Search for the cell housing the specified text and yield its (X, Y) center coordinate. 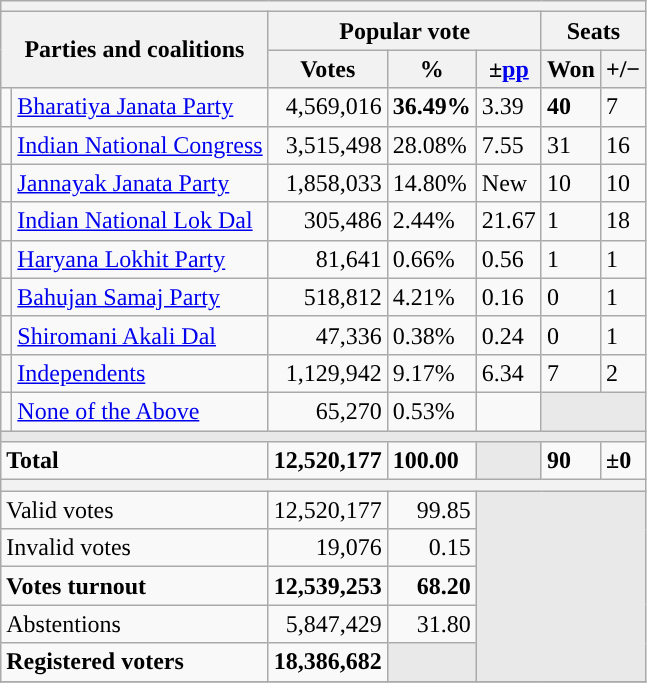
Seats (593, 31)
31.80 (432, 624)
99.85 (432, 510)
Indian National Congress (140, 145)
Won (570, 69)
Registered voters (134, 662)
28.08% (432, 145)
New (508, 183)
1,129,942 (328, 373)
Invalid votes (134, 548)
3,515,498 (328, 145)
4,569,016 (328, 107)
305,486 (328, 221)
2 (622, 373)
0.16 (508, 297)
Bharatiya Janata Party (140, 107)
Indian National Lok Dal (140, 221)
0.24 (508, 335)
2.44% (432, 221)
6.34 (508, 373)
Independents (140, 373)
Popular vote (404, 31)
Haryana Lokhit Party (140, 259)
±pp (508, 69)
12,539,253 (328, 586)
18 (622, 221)
Total (134, 461)
0.56 (508, 259)
Valid votes (134, 510)
Votes (328, 69)
0.15 (432, 548)
5,847,429 (328, 624)
7.55 (508, 145)
None of the Above (140, 411)
100.00 (432, 461)
0.53% (432, 411)
36.49% (432, 107)
31 (570, 145)
81,641 (328, 259)
21.67 (508, 221)
90 (570, 461)
0.66% (432, 259)
18,386,682 (328, 662)
% (432, 69)
65,270 (328, 411)
40 (570, 107)
14.80% (432, 183)
Shiromani Akali Dal (140, 335)
±0 (622, 461)
Jannayak Janata Party (140, 183)
1,858,033 (328, 183)
16 (622, 145)
518,812 (328, 297)
4.21% (432, 297)
Votes turnout (134, 586)
9.17% (432, 373)
Bahujan Samaj Party (140, 297)
68.20 (432, 586)
0.38% (432, 335)
Abstentions (134, 624)
Parties and coalitions (134, 50)
3.39 (508, 107)
+/− (622, 69)
47,336 (328, 335)
19,076 (328, 548)
